For the text-containing cell, return its midpoint in (X, Y) coordinate format. 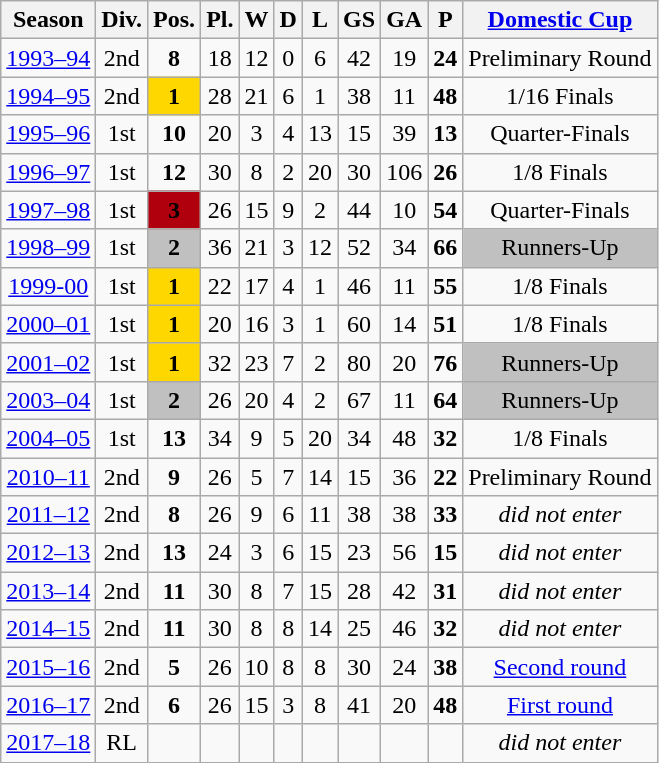
1999-00 (48, 286)
2012–13 (48, 553)
39 (404, 134)
18 (220, 58)
RL (122, 743)
1995–96 (48, 134)
44 (360, 210)
Pos. (174, 20)
Domestic Cup (560, 20)
80 (360, 362)
66 (446, 248)
L (320, 20)
Season (48, 20)
33 (446, 515)
W (256, 20)
GS (360, 20)
Div. (122, 20)
76 (446, 362)
1997–98 (48, 210)
64 (446, 400)
1996–97 (48, 172)
2013–14 (48, 591)
1998–99 (48, 248)
2010–11 (48, 477)
60 (360, 324)
2017–18 (48, 743)
D (288, 20)
54 (446, 210)
2016–17 (48, 705)
19 (404, 58)
1994–95 (48, 96)
31 (446, 591)
2011–12 (48, 515)
P (446, 20)
2000–01 (48, 324)
2001–02 (48, 362)
GA (404, 20)
Second round (560, 667)
17 (256, 286)
1/16 Finals (560, 96)
2014–15 (48, 629)
51 (446, 324)
2015–16 (48, 667)
55 (446, 286)
67 (360, 400)
Pl. (220, 20)
1993–94 (48, 58)
106 (404, 172)
2004–05 (48, 438)
16 (256, 324)
First round (560, 705)
41 (360, 705)
2003–04 (48, 400)
52 (360, 248)
0 (288, 58)
56 (404, 553)
25 (360, 629)
